For the text-containing cell, return its midpoint in (x, y) coordinate format. 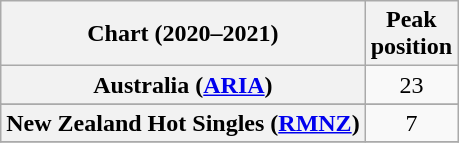
New Zealand Hot Singles (RMNZ) (183, 123)
Chart (2020–2021) (183, 34)
Australia (ARIA) (183, 85)
23 (411, 85)
Peakposition (411, 34)
7 (411, 123)
